Locate the cell with the specified text and output its (x, y) center coordinate. 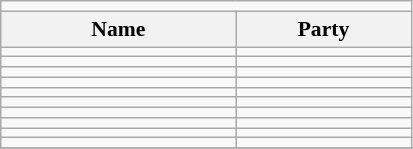
Party (324, 29)
Name (118, 29)
